Return (X, Y) of the center of cell containing provided text 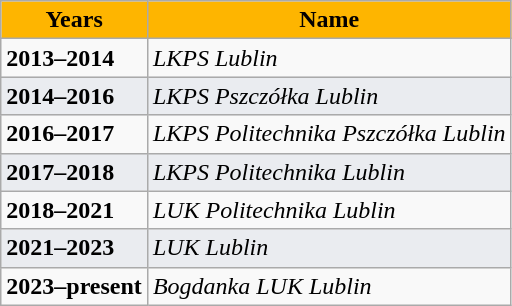
2017–2018 (74, 172)
2013–2014 (74, 58)
2016–2017 (74, 134)
LUK Lublin (329, 248)
Bogdanka LUK Lublin (329, 286)
LKPS Politechnika Lublin (329, 172)
Years (74, 20)
2023–present (74, 286)
2014–2016 (74, 96)
LUK Politechnika Lublin (329, 210)
2021–2023 (74, 248)
Name (329, 20)
LKPS Politechnika Pszczółka Lublin (329, 134)
LKPS Pszczółka Lublin (329, 96)
LKPS Lublin (329, 58)
2018–2021 (74, 210)
